Determine the [x, y] coordinate at the center of the cell enclosing the given text.  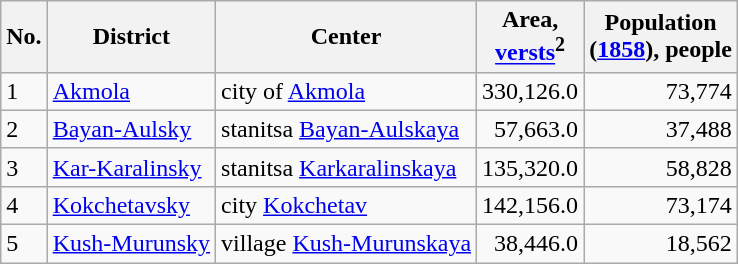
stanitsa Karkaralinskaya [346, 167]
73,174 [661, 205]
3 [24, 167]
village Kush-Murunskaya [346, 244]
1 [24, 91]
4 [24, 205]
Bayan-Aulsky [131, 129]
No. [24, 37]
Kar-Karalinsky [131, 167]
37,488 [661, 129]
city Kokchetav [346, 205]
38,446.0 [530, 244]
District [131, 37]
2 [24, 129]
city of Akmola [346, 91]
57,663.0 [530, 129]
73,774 [661, 91]
Area, versts2 [530, 37]
330,126.0 [530, 91]
142,156.0 [530, 205]
Kush-Murunsky [131, 244]
stanitsa Bayan-Aulskaya [346, 129]
Akmola [131, 91]
5 [24, 244]
Population (1858), people [661, 37]
58,828 [661, 167]
135,320.0 [530, 167]
Kokchetavsky [131, 205]
Center [346, 37]
18,562 [661, 244]
